Return [X, Y] of the center of cell containing provided text 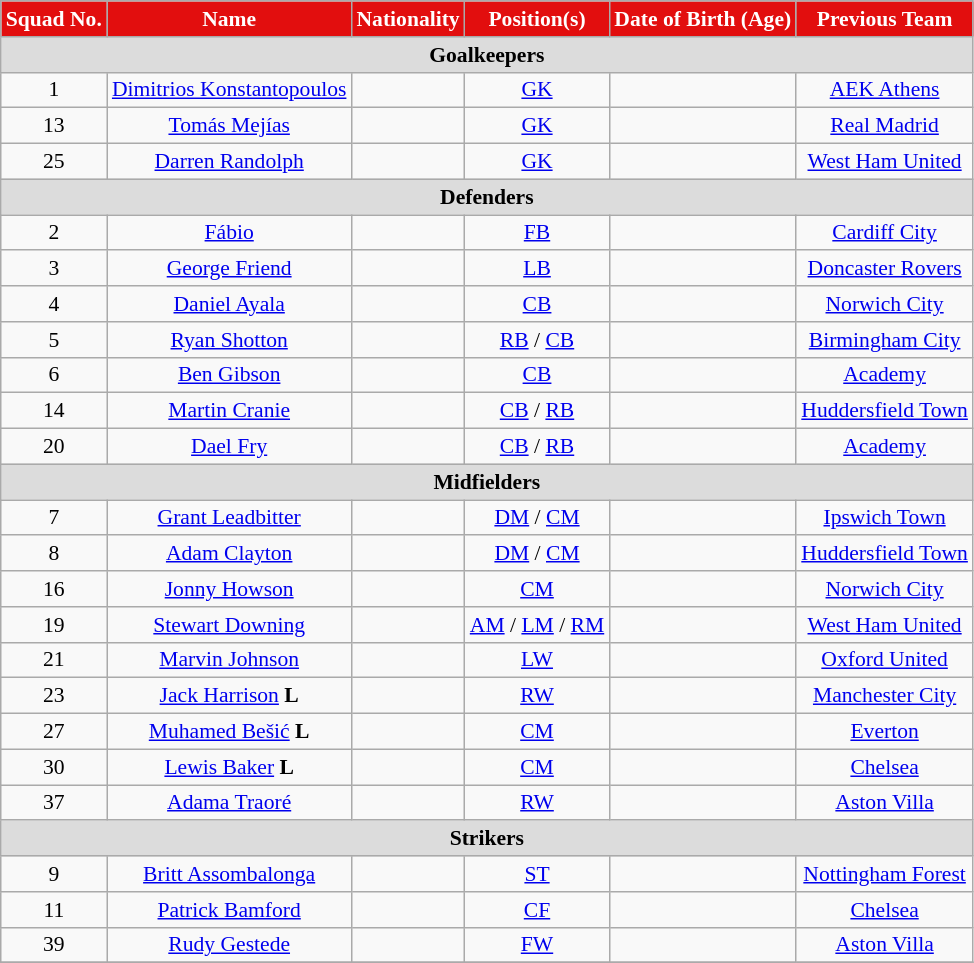
Stewart Downing [230, 625]
Lewis Baker L [230, 767]
Cardiff City [884, 233]
CF [538, 910]
20 [54, 447]
Ryan Shotton [230, 340]
8 [54, 554]
Tomás Mejías [230, 126]
Ipswich Town [884, 518]
23 [54, 696]
Goalkeepers [487, 55]
Adam Clayton [230, 554]
Everton [884, 732]
Marvin Johnson [230, 660]
14 [54, 411]
37 [54, 803]
9 [54, 874]
Martin Cranie [230, 411]
Daniel Ayala [230, 304]
Patrick Bamford [230, 910]
Nottingham Forest [884, 874]
39 [54, 945]
LW [538, 660]
11 [54, 910]
4 [54, 304]
Doncaster Rovers [884, 269]
Real Madrid [884, 126]
AM / LM / RM [538, 625]
Nationality [408, 19]
7 [54, 518]
Dimitrios Konstantopoulos [230, 90]
16 [54, 589]
Fábio [230, 233]
1 [54, 90]
3 [54, 269]
13 [54, 126]
30 [54, 767]
2 [54, 233]
RB / CB [538, 340]
Birmingham City [884, 340]
Strikers [487, 839]
George Friend [230, 269]
Oxford United [884, 660]
FW [538, 945]
LB [538, 269]
Grant Leadbitter [230, 518]
21 [54, 660]
5 [54, 340]
Adama Traoré [230, 803]
Dael Fry [230, 447]
Muhamed Bešić L [230, 732]
Rudy Gestede [230, 945]
Britt Assombalonga [230, 874]
6 [54, 375]
Position(s) [538, 19]
ST [538, 874]
Name [230, 19]
Midfielders [487, 482]
25 [54, 162]
19 [54, 625]
Manchester City [884, 696]
AEK Athens [884, 90]
Darren Randolph [230, 162]
Date of Birth (Age) [702, 19]
Ben Gibson [230, 375]
Squad No. [54, 19]
27 [54, 732]
FB [538, 233]
Jack Harrison L [230, 696]
Jonny Howson [230, 589]
Defenders [487, 197]
Previous Team [884, 19]
